Extract the (x, y) coordinate from the center of the cell holding the provided text.  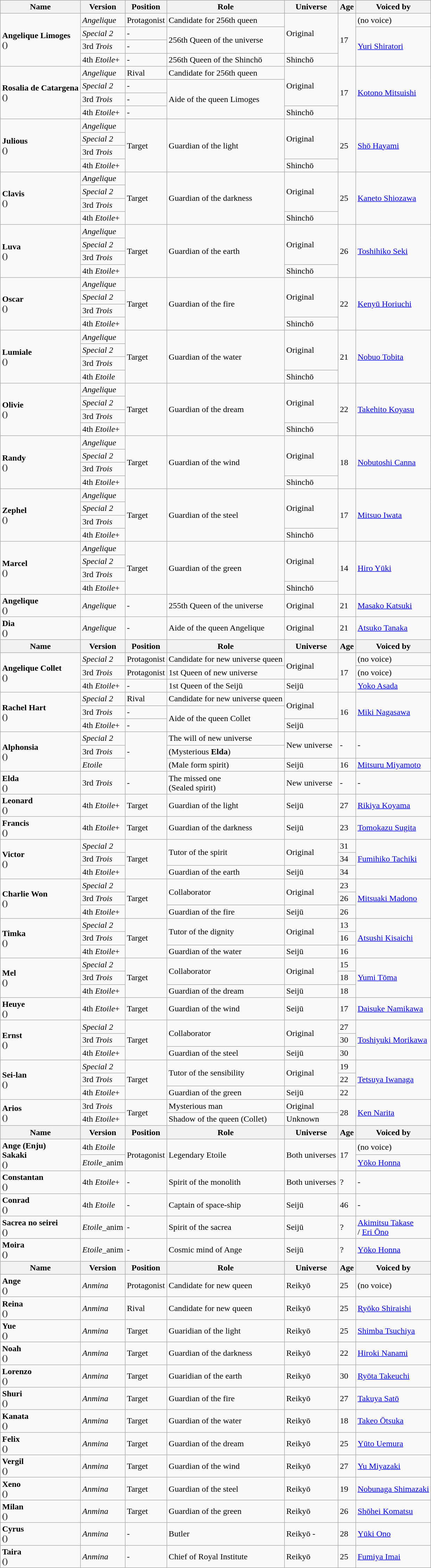
Sei-lan() (40, 1080)
14 (347, 568)
The missed one(Sealed spirit) (226, 782)
Victor() (40, 859)
Reina() (40, 1308)
Spirit of the sacrea (226, 1227)
Conrad() (40, 1205)
Takuya Satō (394, 1398)
Butler (226, 1534)
Julious() (40, 145)
31 (347, 846)
Heuye() (40, 1009)
Arios() (40, 1113)
Leonard() (40, 805)
Sacrea no seirei() (40, 1227)
(Male form spirit) (226, 765)
Zephel() (40, 515)
Kanata() (40, 1421)
Milan() (40, 1511)
Felix() (40, 1443)
256th Queen of the universe (226, 40)
Guaridian of the light (226, 1330)
Mitsuru Miyamoto (394, 765)
Etoile (103, 765)
Randy() (40, 462)
Ken Narita (394, 1113)
256th Queen of the Shinchō (226, 60)
Tetsuya Iwanaga (394, 1080)
Tutor of the dignity (226, 932)
Akimitsu Takase/ Eri Ōno (394, 1227)
Takehito Koyasu (394, 410)
Shōhei Komatsu (394, 1511)
Ryōko Shiraishi (394, 1308)
Kaneto Shiozawa (394, 198)
Kenyū Horiuchi (394, 304)
Fumihiko Tachiki (394, 859)
Shō Hayami (394, 145)
Aide of the queen Limoges (226, 99)
Yūki Ono (394, 1534)
The will of new universe (226, 738)
Vergil() (40, 1466)
1st Queen of new universe (226, 672)
Cosmic mind of Ange (226, 1250)
Ange (Enju) Sakaki () (40, 1155)
Clavis() (40, 198)
Luva() (40, 251)
Takeo Ōtsuka (394, 1421)
Yuri Shiratori (394, 46)
Noah() (40, 1353)
Xeno() (40, 1489)
Charlie Won() (40, 899)
Guaridian of the earth (226, 1376)
Spirit of the monolith (226, 1182)
Yoko Asada (394, 686)
Angelique Limoges() (40, 40)
Ernst() (40, 1040)
Olivie() (40, 410)
Shimba Tsuchiya (394, 1330)
Yūto Uemura (394, 1443)
Marcel() (40, 568)
Cyrus() (40, 1534)
Alphonsia () (40, 752)
46 (347, 1205)
15 (347, 965)
Captain of space-ship (226, 1205)
Angelique () (40, 606)
13 (347, 925)
Ange() (40, 1285)
(Mysterious Elda) (226, 752)
Constantan() (40, 1182)
Lorenzo() (40, 1376)
Mysterious man (226, 1106)
Daisuke Namikawa (394, 1009)
Nobunaga Shimazaki (394, 1489)
Shadow of the queen (Collet) (226, 1119)
Toshiyuki Morikawa (394, 1040)
Rosalia de Catargena() (40, 93)
Moira() (40, 1250)
Francis() (40, 828)
Toshihiko Seki (394, 251)
Ryōta Takeuchi (394, 1376)
Reikyō - (311, 1534)
Atsushi Kisaichi (394, 938)
Elda() (40, 782)
Hiro Yūki (394, 568)
Miki Nagasawa (394, 712)
Lumiale() (40, 357)
1st Queen of the Seijū (226, 686)
Tomokazu Sugita (394, 828)
Kotono Mitsuishi (394, 93)
Mitsuaki Madono (394, 899)
Unknown (311, 1119)
Shuri() (40, 1398)
Nobuo Tobita (394, 357)
Rikiya Koyama (394, 805)
Rachel Hart() (40, 712)
Yue() (40, 1330)
Hiroki Nanami (394, 1353)
255th Queen of the universe (226, 606)
Legendary Etoile (226, 1155)
Dia () (40, 628)
Mitsuo Iwata (394, 515)
Taira() (40, 1557)
Oscar() (40, 304)
Fumiya Imai (394, 1557)
Aide of the queen Collet (226, 719)
Tutor of the spirit (226, 852)
Timka() (40, 938)
Nobutoshi Canna (394, 462)
Yu Miyazaki (394, 1466)
Atsuko Tanaka (394, 628)
Chief of Royal Institute (226, 1557)
Yumi Tōma (394, 978)
Angelique Collet() (40, 672)
Masako Katsuki (394, 606)
Tutor of the sensibility (226, 1073)
Mel() (40, 978)
Aide of the queen Angelique (226, 628)
